Output the [X, Y] coordinate of the center of the cell containing the given text.  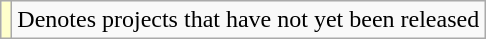
Denotes projects that have not yet been released [248, 20]
